Extract the [x, y] coordinate from the center of the cell holding the provided text.  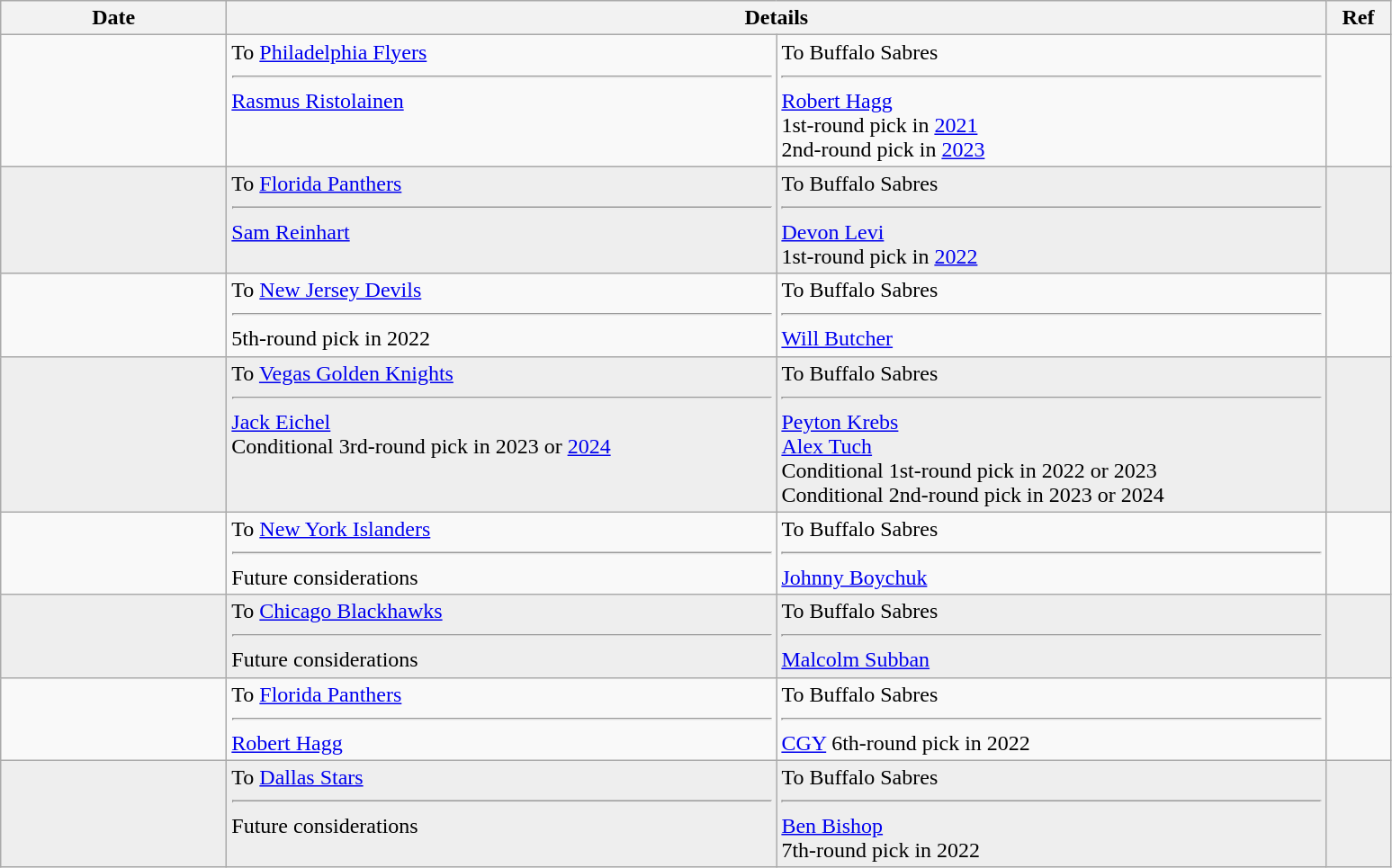
To New York IslandersFuture considerations [502, 553]
To Philadelphia FlyersRasmus Ristolainen [502, 101]
To Dallas StarsFuture considerations [502, 813]
To Florida PanthersSam Reinhart [502, 219]
To Buffalo SabresCGY 6th-round pick in 2022 [1051, 719]
To Buffalo SabresJohnny Boychuk [1051, 553]
To Buffalo SabresWill Butcher [1051, 315]
To Vegas Golden KnightsJack EichelConditional 3rd-round pick in 2023 or 2024 [502, 434]
To Buffalo SabresBen Bishop7th-round pick in 2022 [1051, 813]
To Chicago BlackhawksFuture considerations [502, 636]
Details [777, 18]
To New Jersey Devils5th-round pick in 2022 [502, 315]
To Buffalo SabresDevon Levi1st-round pick in 2022 [1051, 219]
To Buffalo SabresRobert Hagg1st-round pick in 20212nd-round pick in 2023 [1051, 101]
To Buffalo SabresMalcolm Subban [1051, 636]
To Buffalo SabresPeyton KrebsAlex TuchConditional 1st-round pick in 2022 or 2023Conditional 2nd-round pick in 2023 or 2024 [1051, 434]
Ref [1359, 18]
Date [113, 18]
To Florida PanthersRobert Hagg [502, 719]
